Detect which cell encompasses the target text, then output its [X, Y] center coordinate. 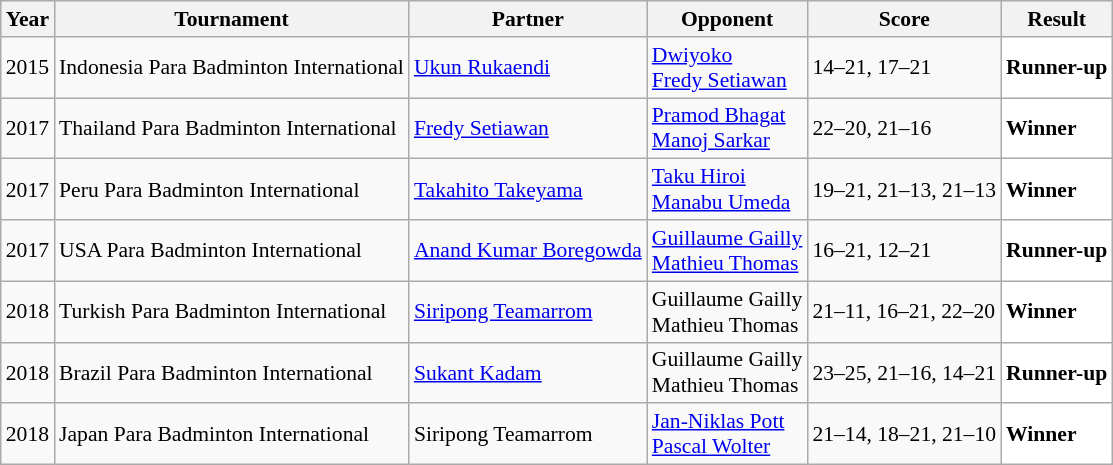
Anand Kumar Boregowda [528, 250]
Ukun Rukaendi [528, 68]
22–20, 21–16 [904, 128]
Brazil Para Badminton International [232, 372]
Sukant Kadam [528, 372]
Turkish Para Badminton International [232, 312]
19–21, 21–13, 21–13 [904, 190]
Takahito Takeyama [528, 190]
21–14, 18–21, 21–10 [904, 434]
Dwiyoko Fredy Setiawan [728, 68]
Peru Para Badminton International [232, 190]
Opponent [728, 19]
USA Para Badminton International [232, 250]
Fredy Setiawan [528, 128]
21–11, 16–21, 22–20 [904, 312]
Taku Hiroi Manabu Umeda [728, 190]
2015 [28, 68]
16–21, 12–21 [904, 250]
Japan Para Badminton International [232, 434]
Thailand Para Badminton International [232, 128]
Tournament [232, 19]
23–25, 21–16, 14–21 [904, 372]
Score [904, 19]
Partner [528, 19]
Indonesia Para Badminton International [232, 68]
Jan-Niklas Pott Pascal Wolter [728, 434]
Pramod Bhagat Manoj Sarkar [728, 128]
Year [28, 19]
Result [1056, 19]
14–21, 17–21 [904, 68]
